Output the [X, Y] coordinate of the center of the cell containing the given text.  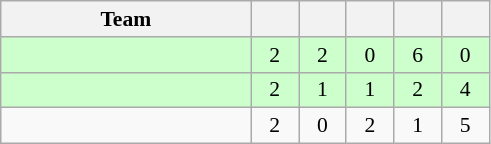
6 [418, 55]
Team [126, 19]
4 [465, 90]
5 [465, 126]
